Locate the cell with the specified text and output its (X, Y) center coordinate. 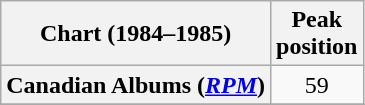
Chart (1984–1985) (136, 34)
Peakposition (317, 34)
Canadian Albums (RPM) (136, 85)
59 (317, 85)
